Return the (x, y) coordinate for the center point of the cell that contains the specified text.  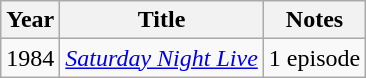
1984 (30, 58)
Saturday Night Live (162, 58)
Year (30, 20)
1 episode (314, 58)
Notes (314, 20)
Title (162, 20)
